Provide the (X, Y) coordinate of the cell's center where the given text is located.  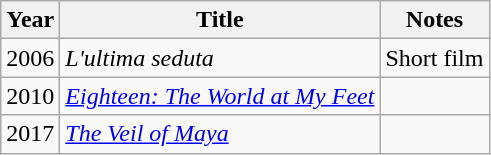
Notes (434, 20)
Year (30, 20)
Short film (434, 58)
2006 (30, 58)
Title (220, 20)
2017 (30, 134)
2010 (30, 96)
The Veil of Maya (220, 134)
L'ultima seduta (220, 58)
Eighteen: The World at My Feet (220, 96)
